Determine the (x, y) coordinate at the center of the cell enclosing the given text.  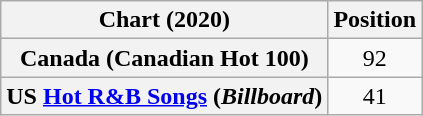
Position (375, 20)
Chart (2020) (164, 20)
41 (375, 96)
US Hot R&B Songs (Billboard) (164, 96)
Canada (Canadian Hot 100) (164, 58)
92 (375, 58)
